Pinpoint the cell where the given text exists, returning its (X, Y) midpoint coordinate. 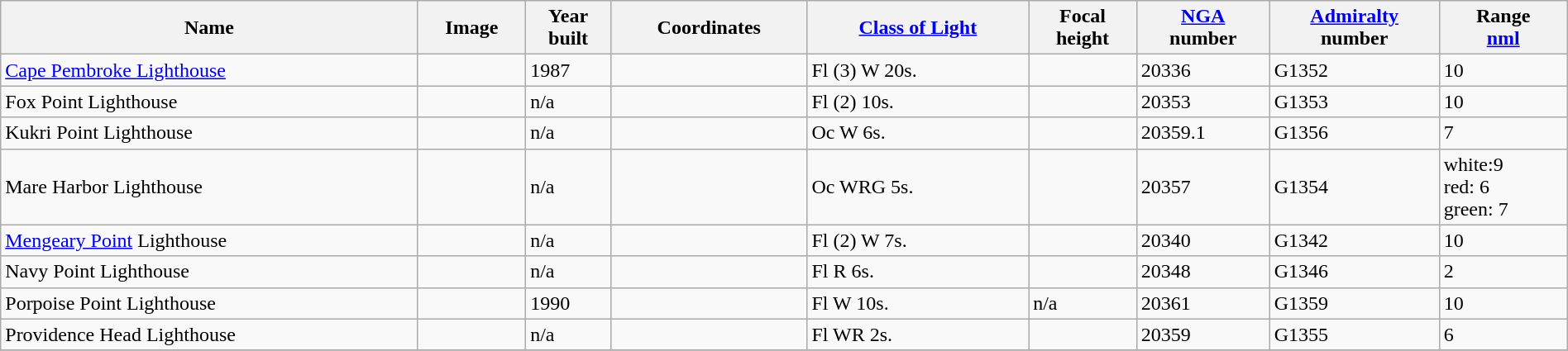
G1356 (1355, 133)
Oc WRG 5s. (918, 187)
Image (471, 28)
G1342 (1355, 240)
1990 (569, 303)
Navy Point Lighthouse (209, 272)
G1352 (1355, 70)
Fl (2) W 7s. (918, 240)
Name (209, 28)
Fl R 6s. (918, 272)
6 (1503, 334)
Mengeary Point Lighthouse (209, 240)
Providence Head Lighthouse (209, 334)
7 (1503, 133)
20357 (1202, 187)
G1359 (1355, 303)
Cape Pembroke Lighthouse (209, 70)
Fl (2) 10s. (918, 102)
20348 (1202, 272)
20340 (1202, 240)
20336 (1202, 70)
Fl WR 2s. (918, 334)
Rangenml (1503, 28)
1987 (569, 70)
Yearbuilt (569, 28)
G1353 (1355, 102)
Fox Point Lighthouse (209, 102)
Admiraltynumber (1355, 28)
Fl W 10s. (918, 303)
NGAnumber (1202, 28)
20361 (1202, 303)
Class of Light (918, 28)
G1355 (1355, 334)
Coordinates (710, 28)
20353 (1202, 102)
20359.1 (1202, 133)
G1346 (1355, 272)
Mare Harbor Lighthouse (209, 187)
Kukri Point Lighthouse (209, 133)
2 (1503, 272)
Porpoise Point Lighthouse (209, 303)
Focalheight (1083, 28)
Fl (3) W 20s. (918, 70)
G1354 (1355, 187)
white:9red: 6green: 7 (1503, 187)
Oc W 6s. (918, 133)
20359 (1202, 334)
